Extract the [x, y] coordinate from the center of the cell holding the provided text.  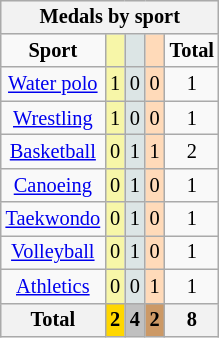
Athletics [54, 286]
Water polo [54, 84]
Volleyball [54, 253]
4 [135, 320]
8 [192, 320]
Canoeing [54, 185]
Sport [54, 51]
Wrestling [54, 118]
Basketball [54, 152]
Taekwondo [54, 219]
Medals by sport [110, 17]
